Output the (x, y) coordinate of the center of the cell containing the given text.  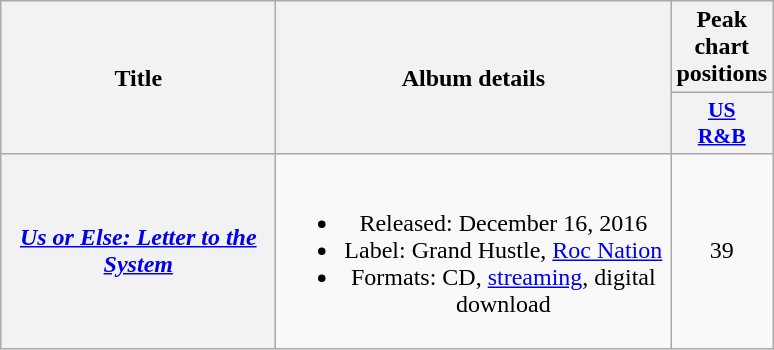
Released: December 16, 2016Label: Grand Hustle, Roc NationFormats: CD, streaming, digital download (474, 251)
39 (722, 251)
Us or Else: Letter to the System (138, 251)
Album details (474, 78)
USR&B (722, 124)
Title (138, 78)
Peak chart positions (722, 47)
